Output the [X, Y] coordinate of the center of the cell containing the given text.  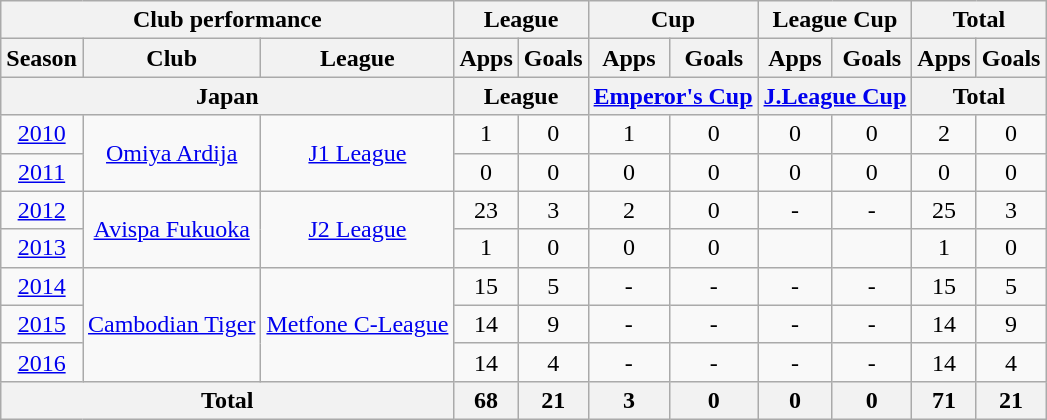
Club performance [228, 20]
Japan [228, 96]
2011 [42, 172]
71 [944, 400]
Season [42, 58]
2010 [42, 134]
Club [171, 58]
Metfone C-League [358, 324]
2012 [42, 210]
League Cup [835, 20]
23 [486, 210]
J1 League [358, 153]
J.League Cup [835, 96]
2016 [42, 362]
Omiya Ardija [171, 153]
Cambodian Tiger [171, 324]
2015 [42, 324]
Cup [673, 20]
Avispa Fukuoka [171, 229]
2013 [42, 248]
2014 [42, 286]
J2 League [358, 229]
Emperor's Cup [673, 96]
68 [486, 400]
25 [944, 210]
